Provide the (x, y) coordinate of the cell's center where the given text is located.  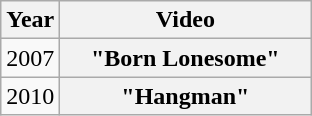
2010 (30, 96)
"Hangman" (186, 96)
2007 (30, 58)
"Born Lonesome" (186, 58)
Year (30, 20)
Video (186, 20)
